Search for the cell housing the specified text and yield its [x, y] center coordinate. 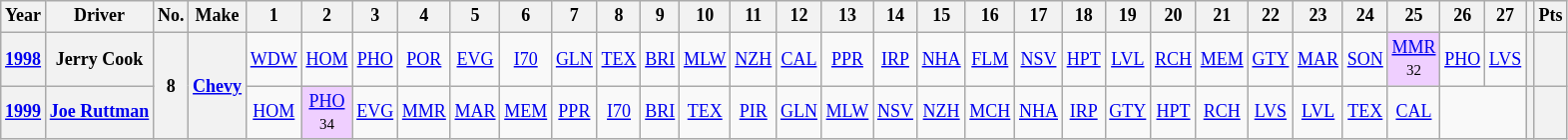
14 [896, 16]
24 [1365, 16]
Joe Ruttman [99, 113]
SON [1365, 59]
13 [846, 16]
4 [423, 16]
1998 [24, 59]
Pts [1551, 16]
19 [1128, 16]
5 [475, 16]
PIR [754, 113]
3 [375, 16]
9 [661, 16]
12 [799, 16]
15 [941, 16]
WDW [273, 59]
21 [1222, 16]
17 [1039, 16]
MCH [990, 113]
1 [273, 16]
Chevy [218, 86]
Jerry Cook [99, 59]
MMR [423, 113]
11 [754, 16]
6 [526, 16]
25 [1413, 16]
16 [990, 16]
PHO34 [327, 113]
18 [1084, 16]
22 [1271, 16]
26 [1463, 16]
7 [575, 16]
MMR32 [1413, 59]
No. [172, 16]
FLM [990, 59]
10 [705, 16]
1999 [24, 113]
20 [1174, 16]
POR [423, 59]
27 [1505, 16]
Driver [99, 16]
23 [1318, 16]
Year [24, 16]
2 [327, 16]
Make [218, 16]
